Detect which cell encompasses the target text, then output its (x, y) center coordinate. 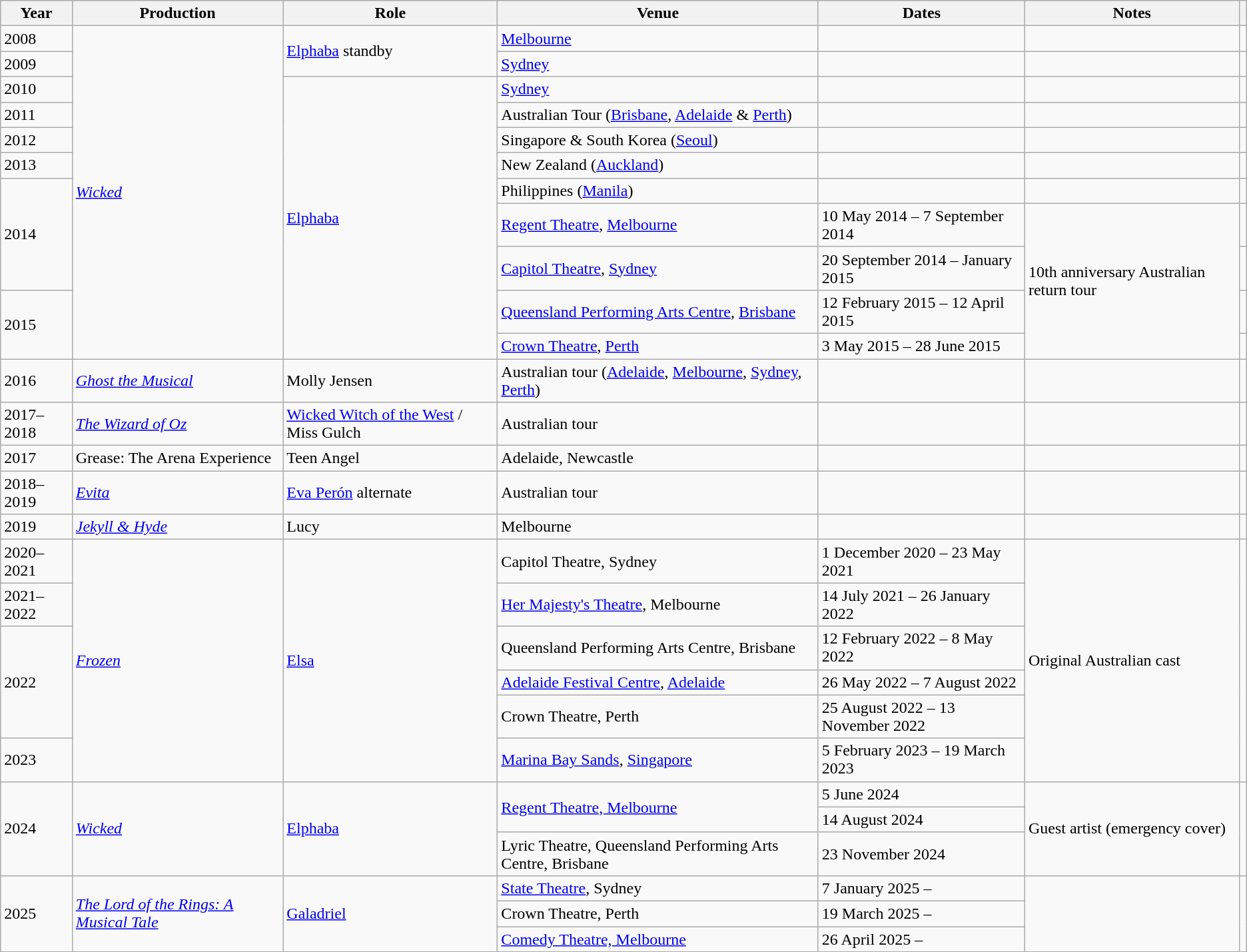
2020–2021 (37, 561)
2021–2022 (37, 605)
Grease: The Arena Experience (177, 458)
2016 (37, 380)
Elsa (390, 661)
2025 (37, 913)
2019 (37, 527)
1 December 2020 – 23 May 2021 (921, 561)
2008 (37, 39)
Galadriel (390, 913)
State Theatre, Sydney (658, 888)
Comedy Theatre, Melbourne (658, 939)
Evita (177, 493)
2017 (37, 458)
Eva Perón alternate (390, 493)
Frozen (177, 661)
2014 (37, 234)
Marina Bay Sands, Singapore (658, 759)
2023 (37, 759)
Year (37, 13)
10th anniversary Australian return tour (1132, 281)
Role (390, 13)
25 August 2022 – 13 November 2022 (921, 717)
Molly Jensen (390, 380)
2012 (37, 140)
Philippines (Manila) (658, 191)
10 May 2014 – 7 September 2014 (921, 225)
2011 (37, 115)
Lyric Theatre, Queensland Performing Arts Centre, Brisbane (658, 854)
2009 (37, 64)
Adelaide, Newcastle (658, 458)
Australian Tour (Brisbane, Adelaide & Perth) (658, 115)
2015 (37, 324)
2017–2018 (37, 424)
23 November 2024 (921, 854)
Teen Angel (390, 458)
2024 (37, 829)
Ghost the Musical (177, 380)
5 June 2024 (921, 794)
Jekyll & Hyde (177, 527)
Original Australian cast (1132, 661)
2010 (37, 89)
14 July 2021 – 26 January 2022 (921, 605)
Guest artist (emergency cover) (1132, 829)
New Zealand (Auckland) (658, 165)
3 May 2015 – 28 June 2015 (921, 346)
12 February 2022 – 8 May 2022 (921, 648)
Dates (921, 13)
19 March 2025 – (921, 913)
14 August 2024 (921, 819)
Wicked Witch of the West / Miss Gulch (390, 424)
12 February 2015 – 12 April 2015 (921, 312)
Notes (1132, 13)
20 September 2014 – January 2015 (921, 268)
26 April 2025 – (921, 939)
26 May 2022 – 7 August 2022 (921, 682)
Australian tour (Adelaide, Melbourne, Sydney, Perth) (658, 380)
5 February 2023 – 19 March 2023 (921, 759)
7 January 2025 – (921, 888)
The Lord of the Rings: A Musical Tale (177, 913)
The Wizard of Oz (177, 424)
Adelaide Festival Centre, Adelaide (658, 682)
Her Majesty's Theatre, Melbourne (658, 605)
Production (177, 13)
2022 (37, 682)
2013 (37, 165)
2018–2019 (37, 493)
Singapore & South Korea (Seoul) (658, 140)
Elphaba standby (390, 51)
Lucy (390, 527)
Venue (658, 13)
